Output the [X, Y] coordinate of the center of the cell containing the given text.  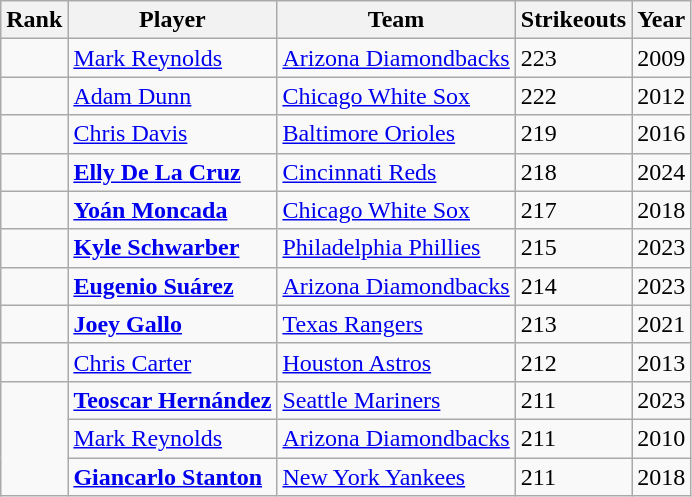
218 [573, 172]
Player [172, 20]
Philadelphia Phillies [396, 248]
Rank [34, 20]
2010 [662, 438]
214 [573, 286]
Kyle Schwarber [172, 248]
Chris Carter [172, 362]
217 [573, 210]
Teoscar Hernández [172, 400]
Houston Astros [396, 362]
222 [573, 96]
223 [573, 58]
Eugenio Suárez [172, 286]
Year [662, 20]
Seattle Mariners [396, 400]
212 [573, 362]
Cincinnati Reds [396, 172]
Joey Gallo [172, 324]
2013 [662, 362]
215 [573, 248]
Texas Rangers [396, 324]
Baltimore Orioles [396, 134]
Yoán Moncada [172, 210]
Chris Davis [172, 134]
Strikeouts [573, 20]
2016 [662, 134]
Team [396, 20]
213 [573, 324]
Elly De La Cruz [172, 172]
2021 [662, 324]
2009 [662, 58]
219 [573, 134]
Giancarlo Stanton [172, 477]
2012 [662, 96]
New York Yankees [396, 477]
2024 [662, 172]
Adam Dunn [172, 96]
